Locate the cell with the specified text and output its (X, Y) center coordinate. 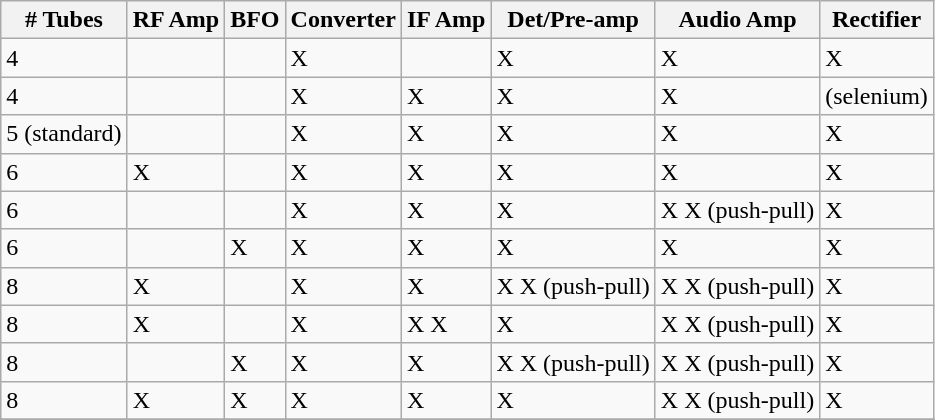
Rectifier (877, 20)
BFO (255, 20)
# Tubes (64, 20)
Audio Amp (737, 20)
(selenium) (877, 96)
X X (446, 324)
Converter (343, 20)
RF Amp (176, 20)
Det/Pre-amp (573, 20)
IF Amp (446, 20)
5 (standard) (64, 134)
